Capture the cell that displays the provided text and extract its (X, Y) central coordinate. 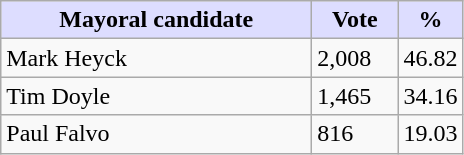
816 (355, 134)
46.82 (430, 58)
Mark Heyck (156, 58)
Tim Doyle (156, 96)
1,465 (355, 96)
Mayoral candidate (156, 20)
Paul Falvo (156, 134)
% (430, 20)
Vote (355, 20)
19.03 (430, 134)
34.16 (430, 96)
2,008 (355, 58)
